Detect which cell encompasses the target text, then output its (x, y) center coordinate. 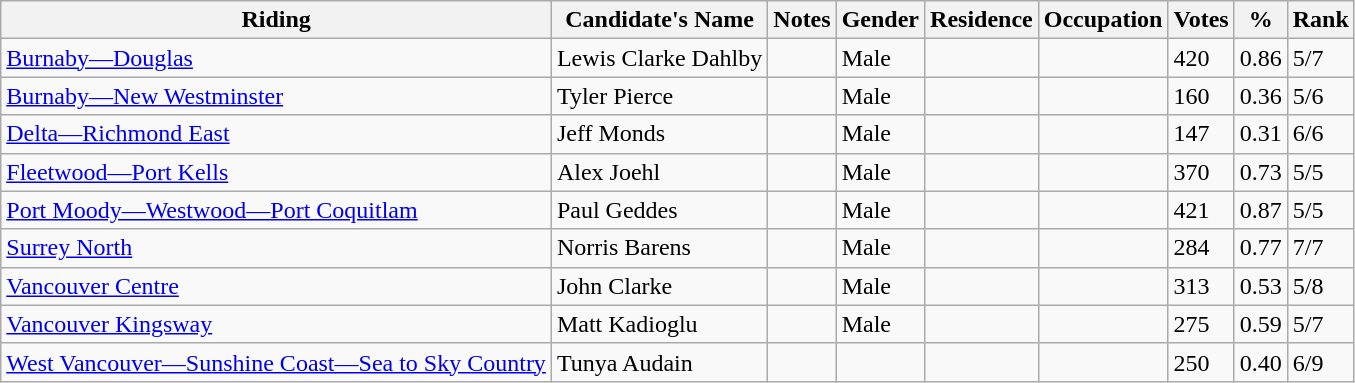
0.87 (1260, 210)
Burnaby—New Westminster (276, 96)
0.36 (1260, 96)
0.77 (1260, 248)
Occupation (1103, 20)
160 (1201, 96)
Alex Joehl (659, 172)
147 (1201, 134)
Vancouver Kingsway (276, 324)
0.59 (1260, 324)
Jeff Monds (659, 134)
Votes (1201, 20)
250 (1201, 362)
Riding (276, 20)
Rank (1320, 20)
6/6 (1320, 134)
Notes (802, 20)
Port Moody—Westwood—Port Coquitlam (276, 210)
Norris Barens (659, 248)
6/9 (1320, 362)
Vancouver Centre (276, 286)
Gender (880, 20)
0.53 (1260, 286)
420 (1201, 58)
5/8 (1320, 286)
Delta—Richmond East (276, 134)
Tunya Audain (659, 362)
Lewis Clarke Dahlby (659, 58)
370 (1201, 172)
John Clarke (659, 286)
Residence (982, 20)
0.86 (1260, 58)
275 (1201, 324)
West Vancouver—Sunshine Coast—Sea to Sky Country (276, 362)
421 (1201, 210)
0.40 (1260, 362)
Burnaby—Douglas (276, 58)
Surrey North (276, 248)
313 (1201, 286)
0.31 (1260, 134)
% (1260, 20)
Matt Kadioglu (659, 324)
7/7 (1320, 248)
0.73 (1260, 172)
Candidate's Name (659, 20)
5/6 (1320, 96)
Tyler Pierce (659, 96)
Fleetwood—Port Kells (276, 172)
284 (1201, 248)
Paul Geddes (659, 210)
